For the text-containing cell, return its midpoint in [X, Y] coordinate format. 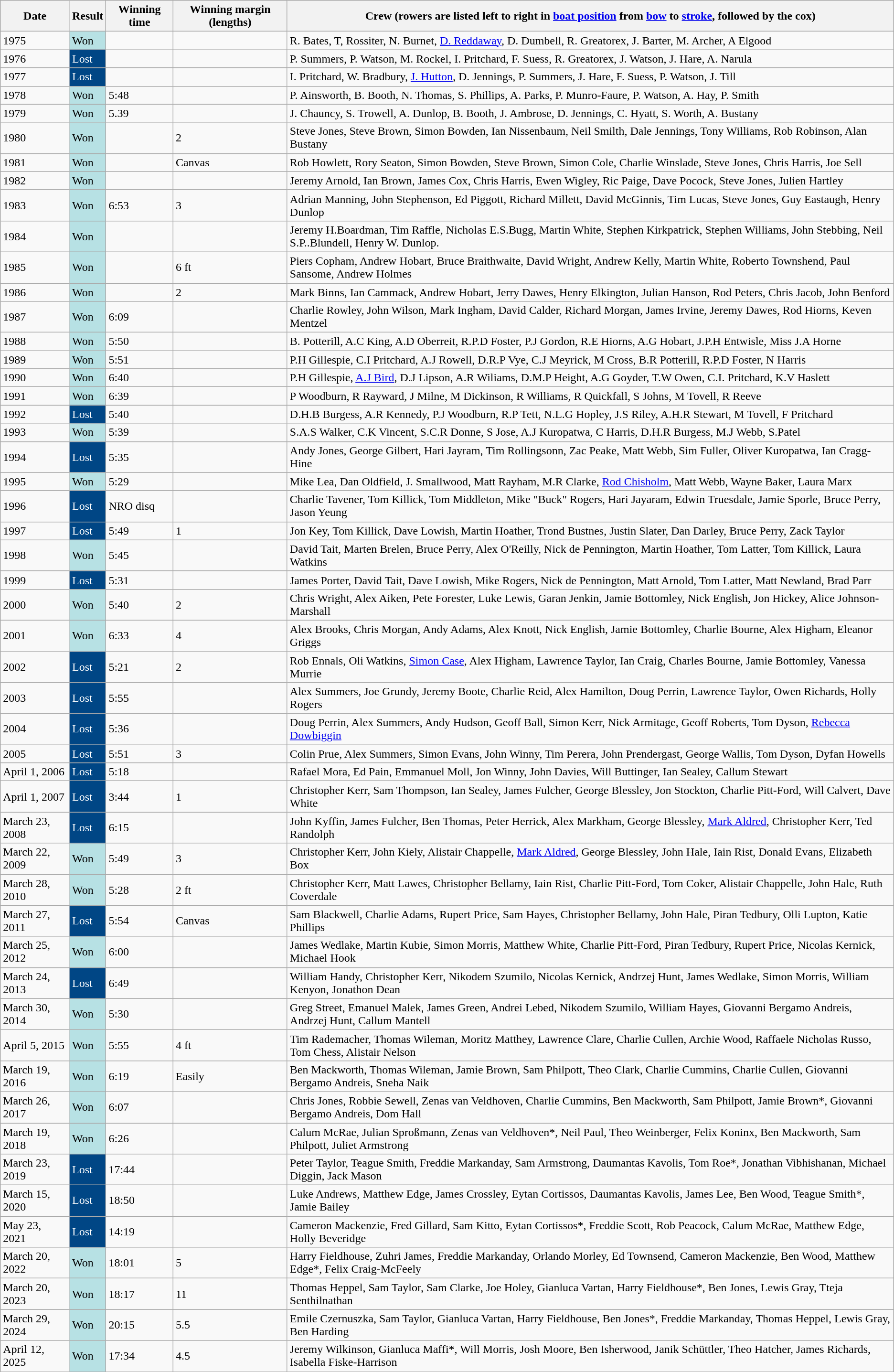
5:54 [139, 921]
B. Potterill, A.C King, A.D Oberreit, R.P.D Foster, P.J Gordon, R.E Hiorns, A.G Hobart, J.P.H Entwisle, Miss J.A Horne [590, 342]
James Wedlake, Martin Kubie, Simon Morris, Matthew White, Charlie Pitt-Ford, Piran Tedbury, Rupert Price, Nicolas Kernick, Michael Hook [590, 952]
5:30 [139, 1014]
1985 [35, 268]
18:01 [139, 1263]
1982 [35, 181]
14:19 [139, 1232]
6:26 [139, 1138]
5:39 [139, 432]
March 19, 2016 [35, 1076]
Alex Summers, Joe Grundy, Jeremy Boote, Charlie Reid, Alex Hamilton, Doug Perrin, Lawrence Taylor, Owen Richards, Holly Rogers [590, 698]
1994 [35, 457]
6:15 [139, 827]
6:00 [139, 952]
James Porter, David Tait, Dave Lowish, Mike Rogers, Nick de Pennington, Matt Arnold, Tom Latter, Matt Newland, Brad Parr [590, 580]
2004 [35, 729]
5:35 [139, 457]
5:18 [139, 772]
4.5 [230, 1356]
5:50 [139, 342]
Mark Binns, Ian Cammack, Andrew Hobart, Jerry Dawes, Henry Elkington, Julian Hanson, Rod Peters, Chris Jacob, John Benford [590, 292]
2001 [35, 635]
April 1, 2007 [35, 797]
6:33 [139, 635]
17:34 [139, 1356]
Mike Lea, Dan Oldfield, J. Smallwood, Matt Rayham, M.R Clarke, Rod Chisholm, Matt Webb, Wayne Baker, Laura Marx [590, 482]
Winning margin (lengths) [230, 16]
April 12, 2025 [35, 1356]
5:28 [139, 890]
Jon Key, Tom Killick, Dave Lowish, Martin Hoather, Trond Bustnes, Justin Slater, Dan Darley, Bruce Perry, Zack Taylor [590, 531]
3:44 [139, 797]
April 5, 2015 [35, 1045]
P. Summers, P. Watson, M. Rockel, I. Pritchard, F. Suess, R. Greatorex, J. Watson, J. Hare, A. Narula [590, 59]
March 24, 2013 [35, 983]
4 [230, 635]
S.A.S Walker, C.K Vincent, S.C.R Donne, S Jose, A.J Kuropatwa, C Harris, D.H.R Burgess, M.J Webb, S.Patel [590, 432]
Christopher Kerr, Sam Thompson, Ian Sealey, James Fulcher, George Blessley, Jon Stockton, Charlie Pitt-Ford, Will Calvert, Dave White [590, 797]
Rob Howlett, Rory Seaton, Simon Bowden, Steve Brown, Simon Cole, Charlie Winslade, Steve Jones, Chris Harris, Joe Sell [590, 162]
6:07 [139, 1107]
March 19, 2018 [35, 1138]
Rob Ennals, Oli Watkins, Simon Case, Alex Higham, Lawrence Taylor, Ian Craig, Charles Bourne, Jamie Bottomley, Vanessa Murrie [590, 667]
5.5 [230, 1325]
Greg Street, Emanuel Malek, James Green, Andrei Lebed, Nikodem Szumilo, William Hayes, Giovanni Bergamo Andreis, Andrzej Hunt, Callum Mantell [590, 1014]
5.39 [139, 113]
5:48 [139, 95]
Charlie Tavener, Tom Killick, Tom Middleton, Mike "Buck" Rogers, Hari Jayaram, Edwin Truesdale, Jamie Sporle, Bruce Perry, Jason Yeung [590, 506]
18:17 [139, 1294]
1988 [35, 342]
Peter Taylor, Teague Smith, Freddie Markanday, Sam Armstrong, Daumantas Kavolis, Tom Roe*, Jonathan Vibhishanan, Michael Diggin, Jack Mason [590, 1169]
March 23, 2008 [35, 827]
Ben Mackworth, Thomas Wileman, Jamie Brown, Sam Philpott, Theo Clark, Charlie Cummins, Charlie Cullen, Giovanni Bergamo Andreis, Sneha Naik [590, 1076]
Christopher Kerr, Matt Lawes, Christopher Bellamy, Iain Rist, Charlie Pitt-Ford, Tom Coker, Alistair Chappelle, John Hale, Ruth Coverdale [590, 890]
1997 [35, 531]
P.H Gillespie, C.I Pritchard, A.J Rowell, D.R.P Vye, C.J Meyrick, M Cross, B.R Potterill, R.P.D Foster, N Harris [590, 360]
5:29 [139, 482]
2002 [35, 667]
I. Pritchard, W. Bradbury, J. Hutton, D. Jennings, P. Summers, J. Hare, F. Suess, P. Watson, J. Till [590, 77]
5:36 [139, 729]
March 20, 2022 [35, 1263]
1989 [35, 360]
4 ft [230, 1045]
Result [87, 16]
Christopher Kerr, John Kiely, Alistair Chappelle, Mark Aldred, George Blessley, John Hale, Iain Rist, Donald Evans, Elizabeth Box [590, 859]
1999 [35, 580]
1977 [35, 77]
P.H Gillespie, A.J Bird, D.J Lipson, A.R Wiliams, D.M.P Height, A.G Goyder, T.W Owen, C.I. Pritchard, K.V Haslett [590, 378]
6:40 [139, 378]
1996 [35, 506]
Winning time [139, 16]
March 25, 2012 [35, 952]
6:53 [139, 205]
Tim Rademacher, Thomas Wileman, Moritz Matthey, Lawrence Clare, Charlie Cullen, Archie Wood, Raffaele Nicholas Russo, Tom Chess, Alistair Nelson [590, 1045]
1975 [35, 41]
March 28, 2010 [35, 890]
1978 [35, 95]
1993 [35, 432]
1990 [35, 378]
March 26, 2017 [35, 1107]
March 29, 2024 [35, 1325]
Cameron Mackenzie, Fred Gillard, Sam Kitto, Eytan Cortissos*, Freddie Scott, Rob Peacock, Calum McRae, Matthew Edge, Holly Beveridge [590, 1232]
John Kyffin, James Fulcher, Ben Thomas, Peter Herrick, Alex Markham, George Blessley, Mark Aldred, Christopher Kerr, Ted Randolph [590, 827]
1976 [35, 59]
Adrian Manning, John Stephenson, Ed Piggott, Richard Millett, David McGinnis, Tim Lucas, Steve Jones, Guy Eastaugh, Henry Dunlop [590, 205]
March 20, 2023 [35, 1294]
William Handy, Christopher Kerr, Nikodem Szumilo, Nicolas Kernick, Andrzej Hunt, James Wedlake, Simon Morris, William Kenyon, Jonathon Dean [590, 983]
6:39 [139, 396]
5 [230, 1263]
J. Chauncy, S. Trowell, A. Dunlop, B. Booth, J. Ambrose, D. Jennings, C. Hyatt, S. Worth, A. Bustany [590, 113]
20:15 [139, 1325]
Charlie Rowley, John Wilson, Mark Ingham, David Calder, Richard Morgan, James Irvine, Jeremy Dawes, Rod Hiorns, Keven Mentzel [590, 317]
1995 [35, 482]
NRO disq [139, 506]
Jeremy Arnold, Ian Brown, James Cox, Chris Harris, Ewen Wigley, Ric Paige, Dave Pocock, Steve Jones, Julien Hartley [590, 181]
1987 [35, 317]
David Tait, Marten Brelen, Bruce Perry, Alex O'Reilly, Nick de Pennington, Martin Hoather, Tom Latter, Tom Killick, Laura Watkins [590, 555]
April 1, 2006 [35, 772]
P. Ainsworth, B. Booth, N. Thomas, S. Phillips, A. Parks, P. Munro-Faure, P. Watson, A. Hay, P. Smith [590, 95]
1991 [35, 396]
May 23, 2021 [35, 1232]
Jeremy Wilkinson, Gianluca Maffi*, Will Morris, Josh Moore, Ben Isherwood, Janik Schüttler, Theo Hatcher, James Richards, Isabella Fiske-Harrison [590, 1356]
2000 [35, 605]
1981 [35, 162]
1979 [35, 113]
1986 [35, 292]
March 27, 2011 [35, 921]
R. Bates, T, Rossiter, N. Burnet, D. Reddaway, D. Dumbell, R. Greatorex, J. Barter, M. Archer, A Elgood [590, 41]
Andy Jones, George Gilbert, Hari Jayram, Tim Rollingsonn, Zac Peake, Matt Webb, Sim Fuller, Oliver Kuropatwa, Ian Cragg-Hine [590, 457]
Piers Copham, Andrew Hobart, Bruce Braithwaite, David Wright, Andrew Kelly, Martin White, Roberto Townshend, Paul Sansome, Andrew Holmes [590, 268]
1980 [35, 138]
2 ft [230, 890]
Calum McRae, Julian Sproßmann, Zenas van Veldhoven*, Neil Paul, Theo Weinberger, Felix Koninx, Ben Mackworth, Sam Philpott, Juliet Armstrong [590, 1138]
Crew (rowers are listed left to right in boat position from bow to stroke, followed by the cox) [590, 16]
March 23, 2019 [35, 1169]
D.H.B Burgess, A.R Kennedy, P.J Woodburn, R.P Tett, N.L.G Hopley, J.S Riley, A.H.R Stewart, M Tovell, F Pritchard [590, 414]
March 22, 2009 [35, 859]
Thomas Heppel, Sam Taylor, Sam Clarke, Joe Holey, Gianluca Vartan, Harry Fieldhouse*, Ben Jones, Lewis Gray, Tteja Senthilnathan [590, 1294]
1992 [35, 414]
Harry Fieldhouse, Zuhri James, Freddie Markanday, Orlando Morley, Ed Townsend, Cameron Mackenzie, Ben Wood, Matthew Edge*, Felix Craig-McFeely [590, 1263]
6:49 [139, 983]
Emile Czernuszka, Sam Taylor, Gianluca Vartan, Harry Fieldhouse, Ben Jones*, Freddie Markanday, Thomas Heppel, Lewis Gray, Ben Harding [590, 1325]
1998 [35, 555]
5:45 [139, 555]
Sam Blackwell, Charlie Adams, Rupert Price, Sam Hayes, Christopher Bellamy, John Hale, Piran Tedbury, Olli Lupton, Katie Phillips [590, 921]
Rafael Mora, Ed Pain, Emmanuel Moll, Jon Winny, John Davies, Will Buttinger, Ian Sealey, Callum Stewart [590, 772]
5:21 [139, 667]
Doug Perrin, Alex Summers, Andy Hudson, Geoff Ball, Simon Kerr, Nick Armitage, Geoff Roberts, Tom Dyson, Rebecca Dowbiggin [590, 729]
11 [230, 1294]
Chris Wright, Alex Aiken, Pete Forester, Luke Lewis, Garan Jenkin, Jamie Bottomley, Nick English, Jon Hickey, Alice Johnson-Marshall [590, 605]
1983 [35, 205]
1984 [35, 236]
March 15, 2020 [35, 1201]
6:09 [139, 317]
17:44 [139, 1169]
6:19 [139, 1076]
P Woodburn, R Rayward, J Milne, M Dickinson, R Williams, R Quickfall, S Johns, M Tovell, R Reeve [590, 396]
Colin Prue, Alex Summers, Simon Evans, John Winny, Tim Perera, John Prendergast, George Wallis, Tom Dyson, Dyfan Howells [590, 754]
Alex Brooks, Chris Morgan, Andy Adams, Alex Knott, Nick English, Jamie Bottomley, Charlie Bourne, Alex Higham, Eleanor Griggs [590, 635]
Chris Jones, Robbie Sewell, Zenas van Veldhoven, Charlie Cummins, Ben Mackworth, Sam Philpott, Jamie Brown*, Giovanni Bergamo Andreis, Dom Hall [590, 1107]
6 ft [230, 268]
2003 [35, 698]
Luke Andrews, Matthew Edge, James Crossley, Eytan Cortissos, Daumantas Kavolis, James Lee, Ben Wood, Teague Smith*, Jamie Bailey [590, 1201]
Easily [230, 1076]
5:31 [139, 580]
18:50 [139, 1201]
March 30, 2014 [35, 1014]
2005 [35, 754]
Date [35, 16]
Steve Jones, Steve Brown, Simon Bowden, Ian Nissenbaum, Neil Smilth, Dale Jennings, Tony Williams, Rob Robinson, Alan Bustany [590, 138]
